Pinpoint the cell where the given text exists, returning its [X, Y] midpoint coordinate. 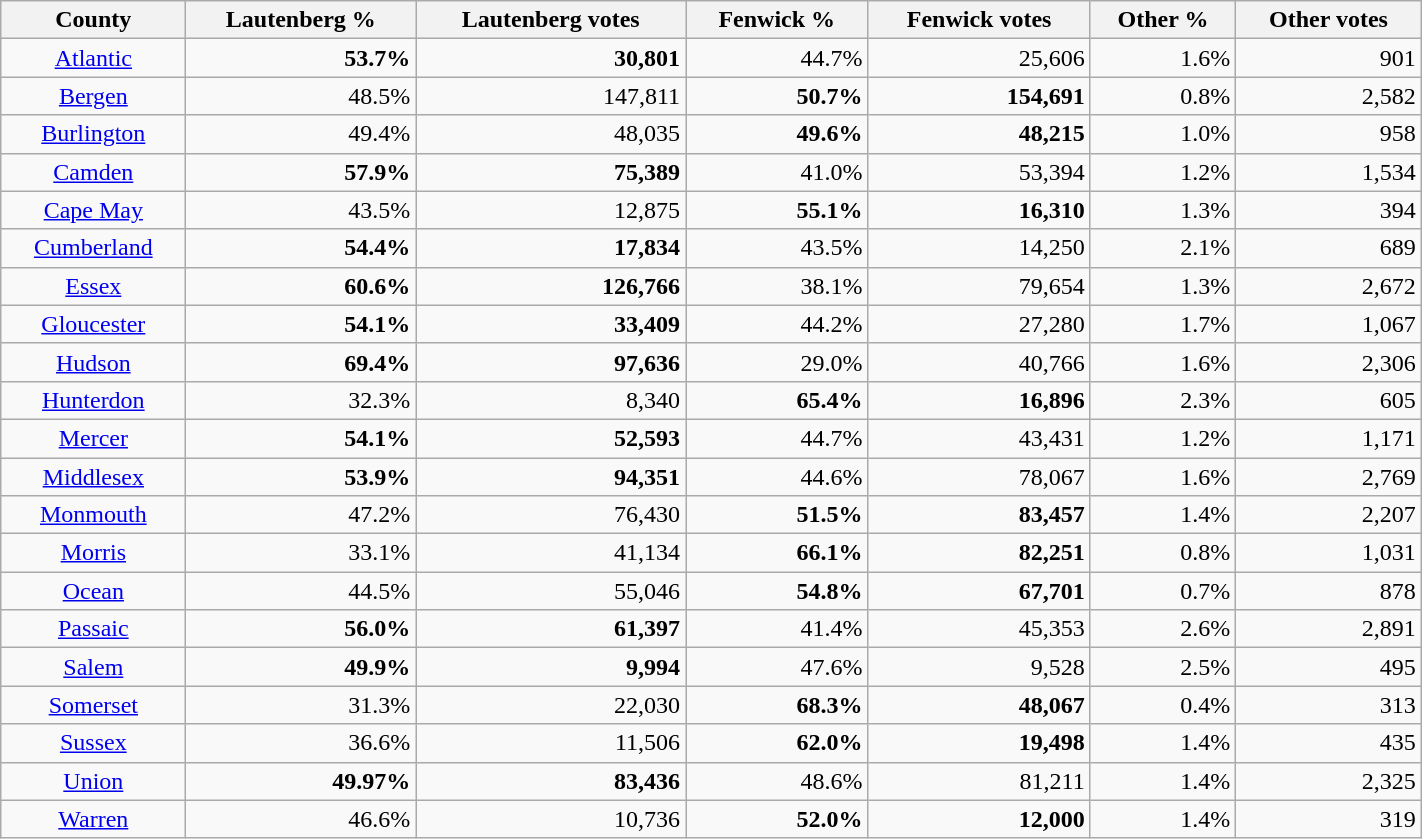
48,067 [979, 705]
12,000 [979, 819]
Other % [1163, 20]
49.6% [777, 134]
Hudson [94, 362]
48,035 [551, 134]
46.6% [301, 819]
11,506 [551, 743]
Cape May [94, 210]
Salem [94, 667]
313 [1329, 705]
69.4% [301, 362]
47.6% [777, 667]
27,280 [979, 324]
Ocean [94, 591]
2,207 [1329, 515]
44.5% [301, 591]
Lautenberg % [301, 20]
31.3% [301, 705]
2.1% [1163, 248]
55.1% [777, 210]
82,251 [979, 553]
147,811 [551, 96]
394 [1329, 210]
605 [1329, 400]
53,394 [979, 172]
2.5% [1163, 667]
1.7% [1163, 324]
126,766 [551, 286]
0.7% [1163, 591]
79,654 [979, 286]
60.6% [301, 286]
81,211 [979, 781]
41,134 [551, 553]
56.0% [301, 629]
Mercer [94, 438]
54.4% [301, 248]
67,701 [979, 591]
County [94, 20]
9,528 [979, 667]
689 [1329, 248]
17,834 [551, 248]
30,801 [551, 58]
2.3% [1163, 400]
10,736 [551, 819]
83,457 [979, 515]
Atlantic [94, 58]
78,067 [979, 477]
49.97% [301, 781]
8,340 [551, 400]
2,582 [1329, 96]
435 [1329, 743]
2,891 [1329, 629]
97,636 [551, 362]
52.0% [777, 819]
1.0% [1163, 134]
Camden [94, 172]
83,436 [551, 781]
Union [94, 781]
62.0% [777, 743]
94,351 [551, 477]
53.9% [301, 477]
2,769 [1329, 477]
Essex [94, 286]
Sussex [94, 743]
Monmouth [94, 515]
0.4% [1163, 705]
44.2% [777, 324]
2.6% [1163, 629]
61,397 [551, 629]
Cumberland [94, 248]
958 [1329, 134]
48.5% [301, 96]
33.1% [301, 553]
45,353 [979, 629]
495 [1329, 667]
33,409 [551, 324]
51.5% [777, 515]
1,534 [1329, 172]
66.1% [777, 553]
Burlington [94, 134]
Somerset [94, 705]
54.8% [777, 591]
22,030 [551, 705]
9,994 [551, 667]
44.6% [777, 477]
1,067 [1329, 324]
2,672 [1329, 286]
2,325 [1329, 781]
12,875 [551, 210]
25,606 [979, 58]
Warren [94, 819]
Fenwick votes [979, 20]
76,430 [551, 515]
32.3% [301, 400]
901 [1329, 58]
43,431 [979, 438]
878 [1329, 591]
319 [1329, 819]
48.6% [777, 781]
Fenwick % [777, 20]
29.0% [777, 362]
19,498 [979, 743]
40,766 [979, 362]
16,896 [979, 400]
Morris [94, 553]
Gloucester [94, 324]
154,691 [979, 96]
1,171 [1329, 438]
68.3% [777, 705]
57.9% [301, 172]
Hunterdon [94, 400]
2,306 [1329, 362]
Middlesex [94, 477]
75,389 [551, 172]
50.7% [777, 96]
55,046 [551, 591]
36.6% [301, 743]
48,215 [979, 134]
47.2% [301, 515]
Passaic [94, 629]
41.0% [777, 172]
49.4% [301, 134]
52,593 [551, 438]
38.1% [777, 286]
53.7% [301, 58]
Bergen [94, 96]
Other votes [1329, 20]
65.4% [777, 400]
49.9% [301, 667]
41.4% [777, 629]
1,031 [1329, 553]
14,250 [979, 248]
16,310 [979, 210]
Lautenberg votes [551, 20]
